Locate the cell with the specified text and output its [x, y] center coordinate. 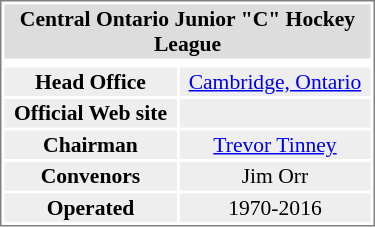
Trevor Tinney [274, 144]
Cambridge, Ontario [274, 82]
Central Ontario Junior "C" Hockey League [187, 31]
Head Office [90, 82]
1970-2016 [274, 208]
Chairman [90, 144]
Operated [90, 208]
Jim Orr [274, 176]
Official Web site [90, 113]
Convenors [90, 176]
